For the text-containing cell, return its midpoint in [x, y] coordinate format. 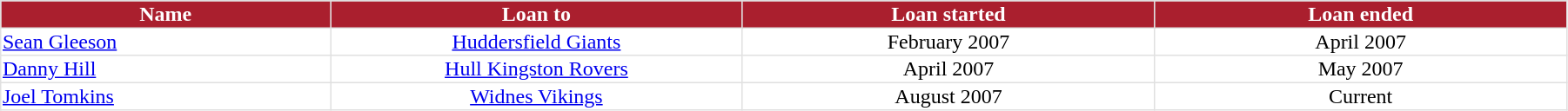
Loan started [948, 15]
Name [165, 15]
Danny Hill [165, 69]
Huddersfield Giants [537, 42]
Loan ended [1361, 15]
May 2007 [1361, 69]
Widnes Vikings [537, 96]
Joel Tomkins [165, 96]
Loan to [537, 15]
Current [1361, 96]
Hull Kingston Rovers [537, 69]
Sean Gleeson [165, 42]
August 2007 [948, 96]
February 2007 [948, 42]
